Identify which cell holds the provided text, then report its [x, y] central coordinate. 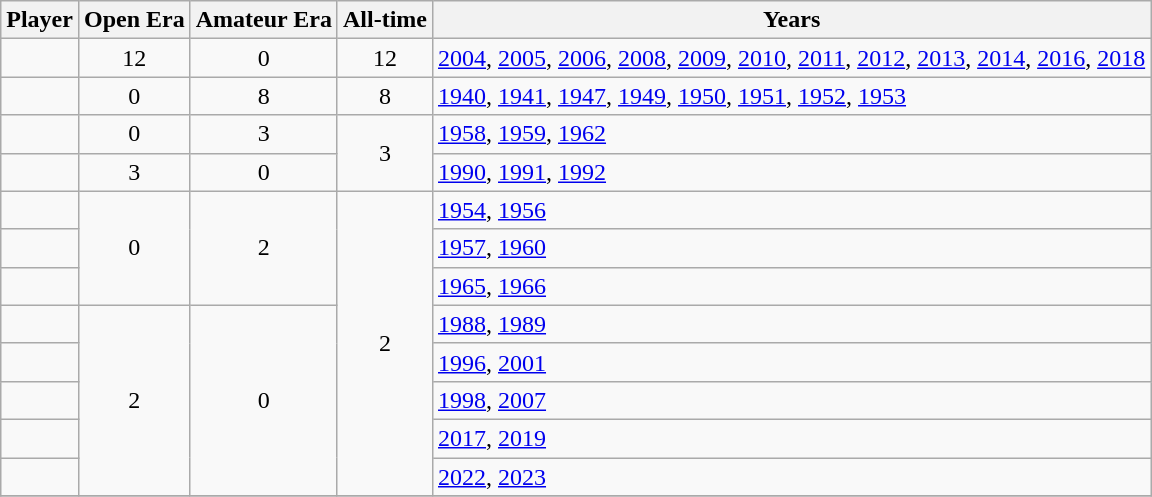
1996, 2001 [791, 362]
Open Era [134, 20]
1940, 1941, 1947, 1949, 1950, 1951, 1952, 1953 [791, 96]
1965, 1966 [791, 286]
Amateur Era [264, 20]
2004, 2005, 2006, 2008, 2009, 2010, 2011, 2012, 2013, 2014, 2016, 2018 [791, 58]
1954, 1956 [791, 210]
Years [791, 20]
All-time [384, 20]
1998, 2007 [791, 400]
1958, 1959, 1962 [791, 134]
Player [40, 20]
1988, 1989 [791, 324]
1990, 1991, 1992 [791, 172]
2017, 2019 [791, 438]
2022, 2023 [791, 477]
1957, 1960 [791, 248]
